For the text-containing cell, return its midpoint in [x, y] coordinate format. 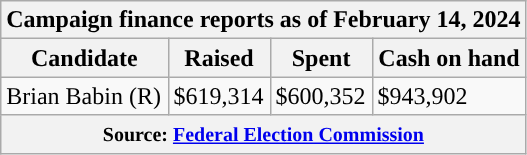
$600,352 [321, 96]
Raised [219, 58]
Source: Federal Election Commission [264, 134]
Spent [321, 58]
$619,314 [219, 96]
Candidate [84, 58]
Brian Babin (R) [84, 96]
Cash on hand [449, 58]
$943,902 [449, 96]
Campaign finance reports as of February 14, 2024 [264, 20]
